Return (x, y) of the center of cell containing provided text 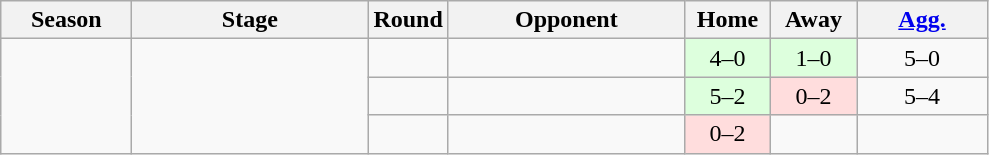
1–0 (813, 58)
Season (66, 20)
Stage (250, 20)
5–0 (922, 58)
4–0 (727, 58)
Agg. (922, 20)
Opponent (566, 20)
Round (408, 20)
5–4 (922, 96)
Home (727, 20)
Away (813, 20)
5–2 (727, 96)
